Locate the cell with the specified text and output its [X, Y] center coordinate. 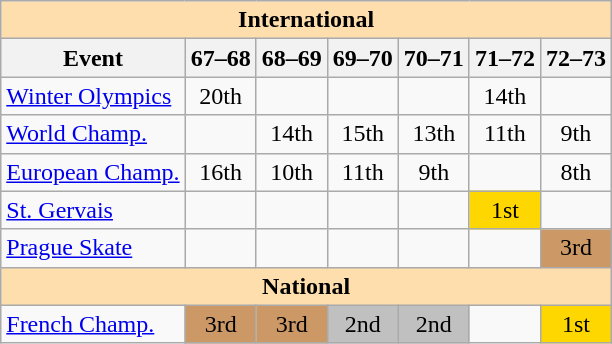
8th [576, 172]
68–69 [292, 58]
20th [220, 96]
72–73 [576, 58]
European Champ. [93, 172]
St. Gervais [93, 210]
Winter Olympics [93, 96]
13th [434, 134]
69–70 [362, 58]
71–72 [504, 58]
67–68 [220, 58]
70–71 [434, 58]
16th [220, 172]
National [306, 286]
Event [93, 58]
15th [362, 134]
10th [292, 172]
Prague Skate [93, 248]
French Champ. [93, 324]
International [306, 20]
World Champ. [93, 134]
